Output the [x, y] coordinate of the center of the cell containing the given text.  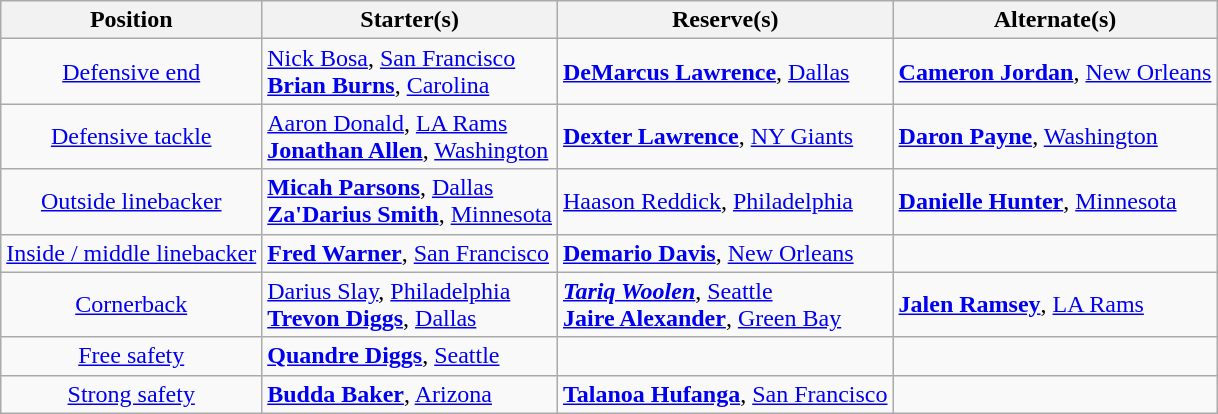
Micah Parsons, Dallas Za'Darius Smith, Minnesota [410, 202]
Defensive end [132, 72]
Outside linebacker [132, 202]
Quandre Diggs, Seattle [410, 356]
Budda Baker, Arizona [410, 394]
Haason Reddick, Philadelphia [725, 202]
Talanoa Hufanga, San Francisco [725, 394]
Aaron Donald, LA Rams Jonathan Allen, Washington [410, 136]
Free safety [132, 356]
Position [132, 20]
Dexter Lawrence, NY Giants [725, 136]
Daron Payne, Washington [1055, 136]
Danielle Hunter, Minnesota [1055, 202]
Reserve(s) [725, 20]
Cameron Jordan, New Orleans [1055, 72]
Strong safety [132, 394]
Fred Warner, San Francisco [410, 253]
Demario Davis, New Orleans [725, 253]
Defensive tackle [132, 136]
DeMarcus Lawrence, Dallas [725, 72]
Jalen Ramsey, LA Rams [1055, 304]
Darius Slay, Philadelphia Trevon Diggs, Dallas [410, 304]
Inside / middle linebacker [132, 253]
Nick Bosa, San Francisco Brian Burns, Carolina [410, 72]
Cornerback [132, 304]
Alternate(s) [1055, 20]
Starter(s) [410, 20]
Tariq Woolen, Seattle Jaire Alexander, Green Bay [725, 304]
